Scan for the cell matching the given text and deliver its (x, y) coordinate at center. 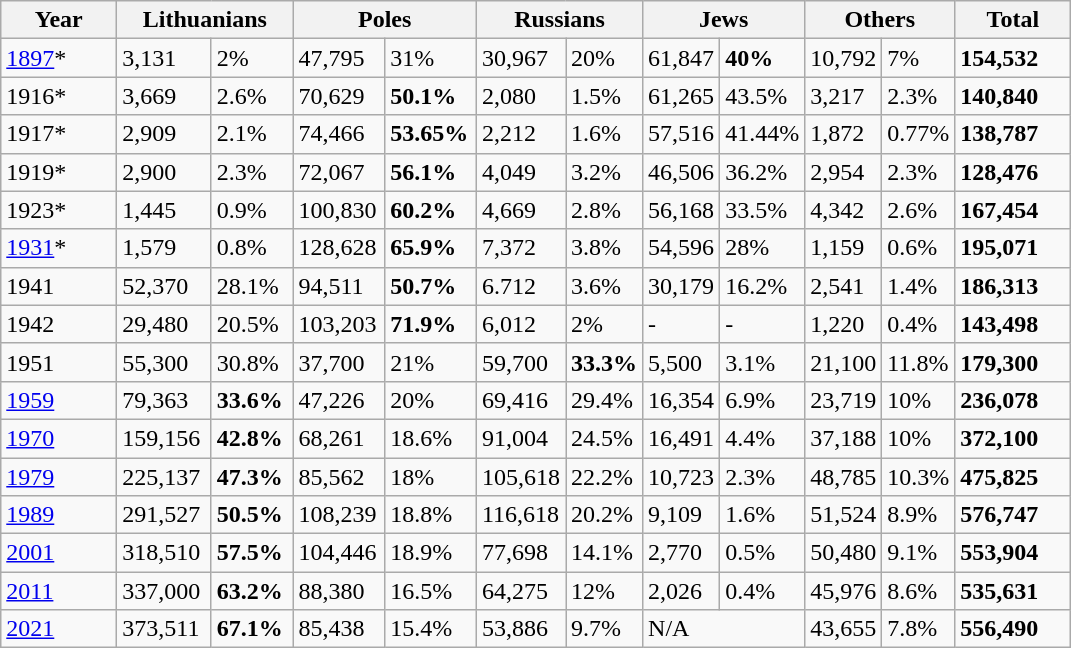
36.2% (762, 172)
1.4% (918, 286)
18% (431, 477)
48,785 (844, 477)
18.6% (431, 438)
56,168 (682, 210)
2001 (59, 553)
1941 (59, 286)
85,438 (339, 629)
59,700 (520, 362)
128,628 (339, 248)
2011 (59, 591)
51,524 (844, 515)
50.5% (252, 515)
291,527 (164, 515)
10,792 (844, 58)
50.7% (431, 286)
16,354 (682, 400)
21% (431, 362)
4,049 (520, 172)
42.8% (252, 438)
372,100 (1013, 438)
21,100 (844, 362)
Others (880, 20)
Russians (559, 20)
225,137 (164, 477)
2,541 (844, 286)
0.5% (762, 553)
6.9% (762, 400)
94,511 (339, 286)
7,372 (520, 248)
116,618 (520, 515)
8.6% (918, 591)
57.5% (252, 553)
43.5% (762, 96)
195,071 (1013, 248)
Year (59, 20)
9.7% (604, 629)
1923* (59, 210)
138,787 (1013, 134)
16,491 (682, 438)
50.1% (431, 96)
1.5% (604, 96)
N/A (724, 629)
3,669 (164, 96)
1,872 (844, 134)
53,886 (520, 629)
65.9% (431, 248)
1931* (59, 248)
1989 (59, 515)
88,380 (339, 591)
47,226 (339, 400)
4,669 (520, 210)
576,747 (1013, 515)
3.2% (604, 172)
4.4% (762, 438)
74,466 (339, 134)
37,700 (339, 362)
2,026 (682, 591)
556,490 (1013, 629)
104,446 (339, 553)
72,067 (339, 172)
68,261 (339, 438)
23,719 (844, 400)
3.8% (604, 248)
69,416 (520, 400)
Lithuanians (205, 20)
40% (762, 58)
30,967 (520, 58)
553,904 (1013, 553)
50,480 (844, 553)
0.9% (252, 210)
22.2% (604, 477)
28% (762, 248)
52,370 (164, 286)
4,342 (844, 210)
46,506 (682, 172)
1959 (59, 400)
0.77% (918, 134)
16.2% (762, 286)
16.5% (431, 591)
128,476 (1013, 172)
20.5% (252, 324)
143,498 (1013, 324)
3,131 (164, 58)
Total (1013, 20)
Poles (385, 20)
15.4% (431, 629)
2.8% (604, 210)
236,078 (1013, 400)
33.6% (252, 400)
0.8% (252, 248)
70,629 (339, 96)
2.1% (252, 134)
91,004 (520, 438)
1942 (59, 324)
20.2% (604, 515)
1979 (59, 477)
55,300 (164, 362)
12% (604, 591)
Jews (724, 20)
10.3% (918, 477)
6,012 (520, 324)
7% (918, 58)
30.8% (252, 362)
337,000 (164, 591)
79,363 (164, 400)
11.8% (918, 362)
57,516 (682, 134)
535,631 (1013, 591)
167,454 (1013, 210)
2,900 (164, 172)
100,830 (339, 210)
6.712 (520, 286)
159,156 (164, 438)
61,265 (682, 96)
18.9% (431, 553)
2,909 (164, 134)
2,954 (844, 172)
154,532 (1013, 58)
103,203 (339, 324)
108,239 (339, 515)
9.1% (918, 553)
33.3% (604, 362)
64,275 (520, 591)
1,579 (164, 248)
1917* (59, 134)
179,300 (1013, 362)
85,562 (339, 477)
3.6% (604, 286)
2,212 (520, 134)
53.65% (431, 134)
18.8% (431, 515)
67.1% (252, 629)
47,795 (339, 58)
1919* (59, 172)
56.1% (431, 172)
8.9% (918, 515)
60.2% (431, 210)
63.2% (252, 591)
0.6% (918, 248)
71.9% (431, 324)
14.1% (604, 553)
31% (431, 58)
37,188 (844, 438)
45,976 (844, 591)
28.1% (252, 286)
2021 (59, 629)
54,596 (682, 248)
373,511 (164, 629)
7.8% (918, 629)
1951 (59, 362)
1897* (59, 58)
77,698 (520, 553)
29,480 (164, 324)
1,220 (844, 324)
1,159 (844, 248)
1,445 (164, 210)
43,655 (844, 629)
10,723 (682, 477)
2,080 (520, 96)
3,217 (844, 96)
47.3% (252, 477)
9,109 (682, 515)
29.4% (604, 400)
140,840 (1013, 96)
41.44% (762, 134)
61,847 (682, 58)
475,825 (1013, 477)
186,313 (1013, 286)
318,510 (164, 553)
30,179 (682, 286)
1970 (59, 438)
1916* (59, 96)
2,770 (682, 553)
105,618 (520, 477)
5,500 (682, 362)
3.1% (762, 362)
24.5% (604, 438)
33.5% (762, 210)
